Pinpoint the cell where the given text exists, returning its [x, y] midpoint coordinate. 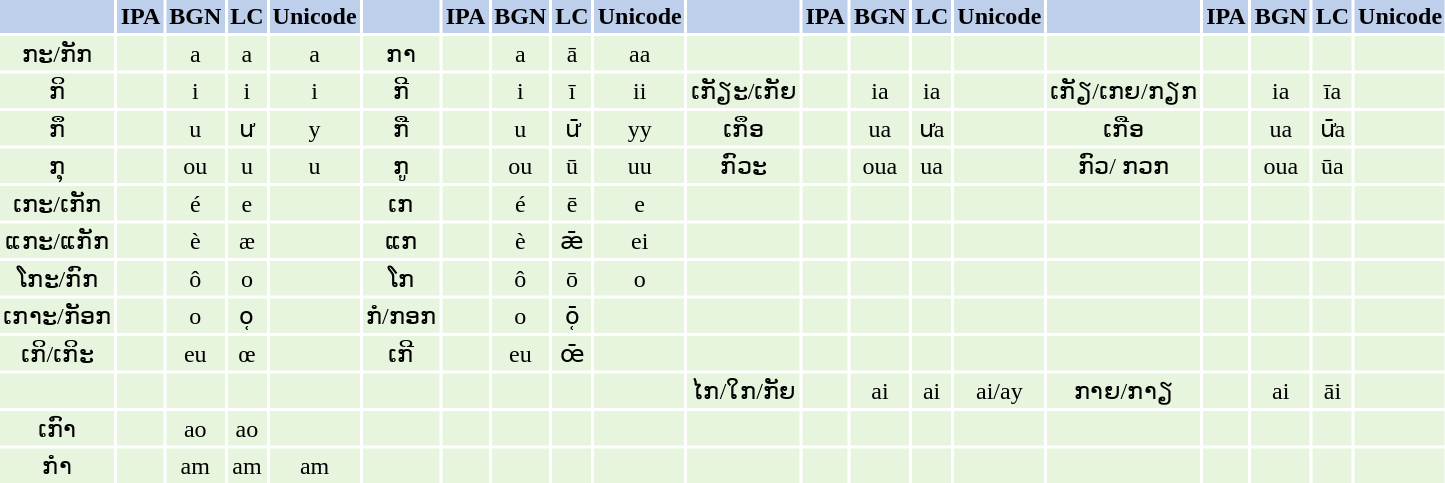
ກົວະ [744, 165]
ii [640, 91]
āi [1332, 391]
ກີ [402, 91]
ແກະ/ແກັກ [58, 241]
aa [640, 53]
ūa [1332, 165]
ī [572, 91]
ໄກ/ໃກ/ກັຍ [744, 391]
ư̄a [1332, 128]
ā [572, 53]
uu [640, 165]
ເກ [402, 203]
ເກັຽະ/ເກັຍ [744, 91]
ໂກະ/ກົກ [58, 278]
ū [572, 165]
ເກະ/ເກັກ [58, 203]
yy [640, 128]
ກໍ/ກອກ [402, 315]
ໂກ [402, 278]
ǣ [572, 241]
ư̄ [572, 128]
y [315, 128]
ກິ [58, 91]
ເກັຽ/ເກຍ/ກຽກ [1124, 91]
ưa [932, 128]
ເກືອ [1124, 128]
œ [246, 353]
ແກ [402, 241]
o̜ [246, 315]
ກາຍ/ກາຽ [1124, 391]
ai/ay [999, 391]
ō̜ [572, 315]
ເກີ [402, 353]
ei [640, 241]
ກົວ/ ກວກ [1124, 165]
ກຸ [58, 165]
ກຶ [58, 128]
ກາ [402, 53]
ē [572, 203]
ເກຶອ [744, 128]
ເກາະ/ກັອກ [58, 315]
ō [572, 278]
ກູ [402, 165]
ກະ/ກັກ [58, 53]
ເກິ/ເກິະ [58, 353]
ư [246, 128]
ກໍາ [58, 465]
ກື [402, 128]
æ [246, 241]
œ̄ [572, 353]
īa [1332, 91]
ເກົາ [58, 428]
